Return the [x, y] coordinate for the center point of the cell that contains the specified text.  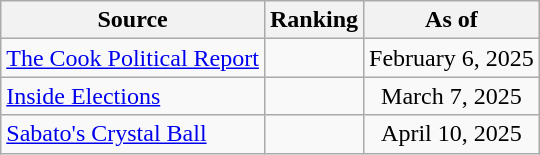
April 10, 2025 [452, 134]
Source [133, 20]
Ranking [314, 20]
As of [452, 20]
February 6, 2025 [452, 58]
The Cook Political Report [133, 58]
Inside Elections [133, 96]
March 7, 2025 [452, 96]
Sabato's Crystal Ball [133, 134]
